Scan for the cell matching the given text and deliver its [x, y] coordinate at center. 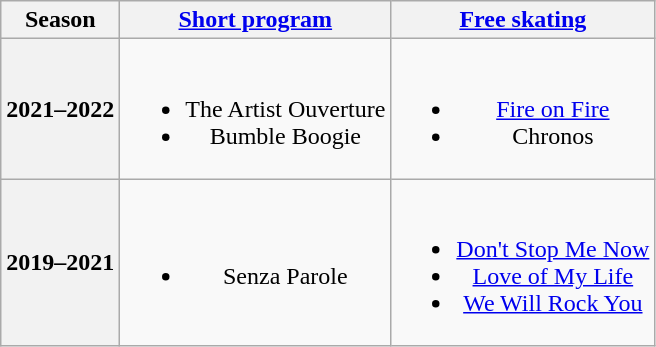
2019–2021 [60, 262]
Don't Stop Me NowLove of My LifeWe Will Rock You [523, 262]
Season [60, 20]
The Artist Ouverture Bumble Boogie [256, 109]
Short program [256, 20]
Fire on Fire Chronos [523, 109]
Free skating [523, 20]
Senza Parole [256, 262]
2021–2022 [60, 109]
